For the text-containing cell, return its midpoint in [x, y] coordinate format. 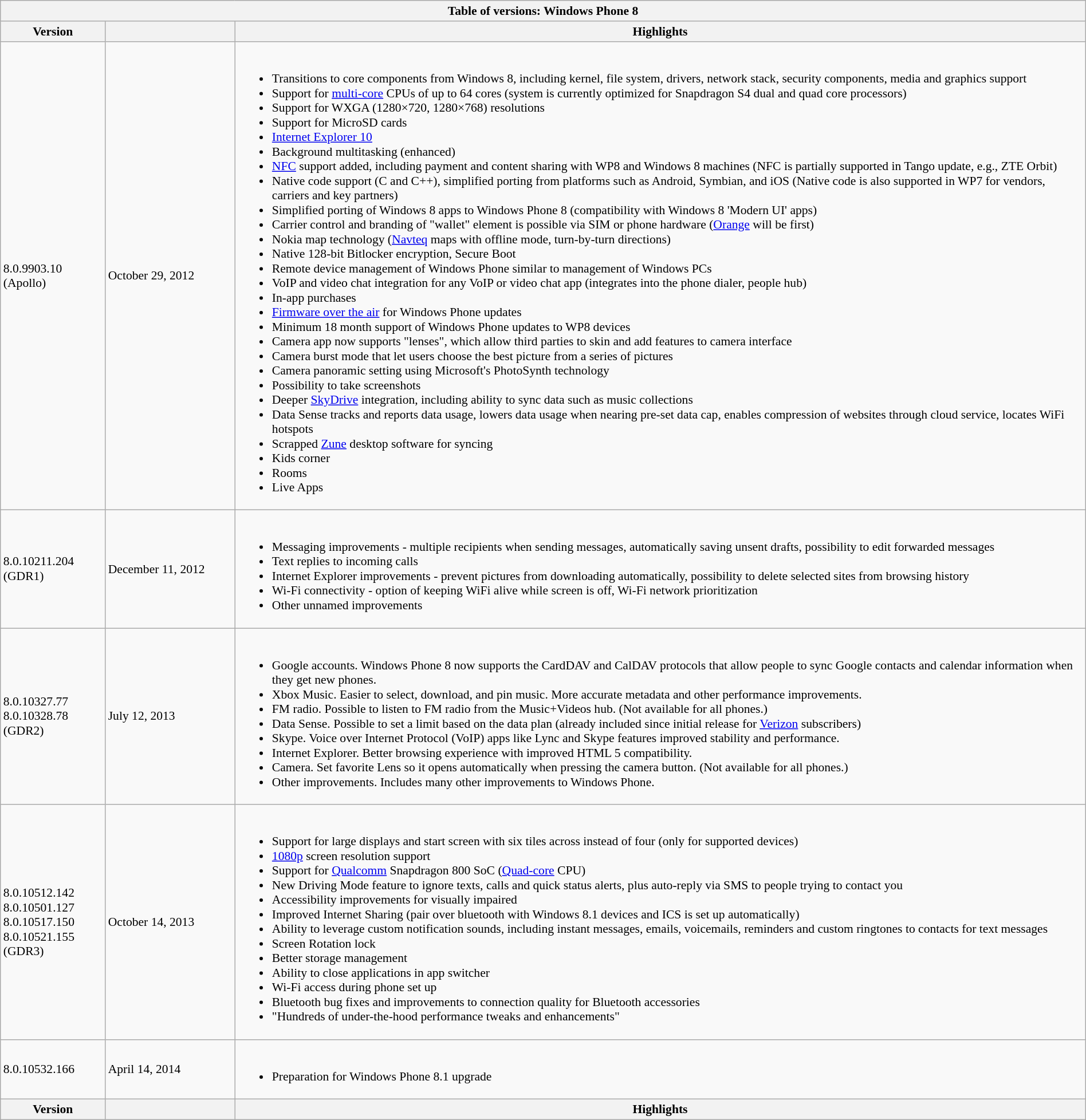
July 12, 2013 [170, 716]
8.0.9903.10(Apollo) [53, 275]
8.0.10512.1428.0.10501.1278.0.10517.1508.0.10521.155(GDR3) [53, 922]
8.0.10532.166 [53, 1070]
October 29, 2012 [170, 275]
October 14, 2013 [170, 922]
December 11, 2012 [170, 569]
8.0.10211.204(GDR1) [53, 569]
Table of versions: Windows Phone 8 [543, 11]
April 14, 2014 [170, 1070]
8.0.10327.778.0.10328.78(GDR2) [53, 716]
Preparation for Windows Phone 8.1 upgrade [660, 1070]
